Scan for the cell matching the given text and deliver its [x, y] coordinate at center. 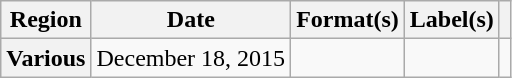
Various [46, 58]
Label(s) [452, 20]
Region [46, 20]
Date [191, 20]
Format(s) [348, 20]
December 18, 2015 [191, 58]
